Return the (x, y) coordinate for the center point of the cell that contains the specified text.  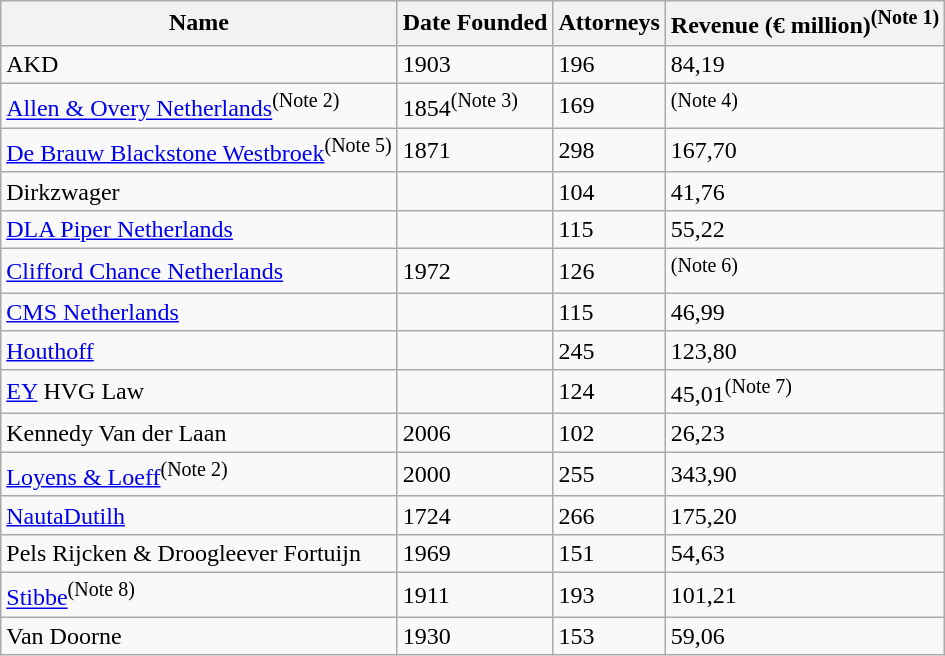
1911 (475, 596)
343,90 (804, 474)
26,23 (804, 433)
102 (609, 433)
Clifford Chance Netherlands (199, 272)
41,76 (804, 191)
167,70 (804, 150)
255 (609, 474)
151 (609, 554)
Attorneys (609, 24)
84,19 (804, 64)
Kennedy Van der Laan (199, 433)
(Note 4) (804, 106)
1903 (475, 64)
169 (609, 106)
124 (609, 392)
54,63 (804, 554)
NautaDutilh (199, 515)
101,21 (804, 596)
193 (609, 596)
266 (609, 515)
245 (609, 350)
104 (609, 191)
EY HVG Law (199, 392)
1969 (475, 554)
2000 (475, 474)
DLA Piper Netherlands (199, 230)
55,22 (804, 230)
1854(Note 3) (475, 106)
Van Doorne (199, 636)
46,99 (804, 312)
CMS Netherlands (199, 312)
De Brauw Blackstone Westbroek(Note 5) (199, 150)
Allen & Overy Netherlands(Note 2) (199, 106)
126 (609, 272)
1871 (475, 150)
Stibbe(Note 8) (199, 596)
298 (609, 150)
(Note 6) (804, 272)
59,06 (804, 636)
2006 (475, 433)
1930 (475, 636)
Dirkzwager (199, 191)
196 (609, 64)
Name (199, 24)
Loyens & Loeff(Note 2) (199, 474)
153 (609, 636)
123,80 (804, 350)
Houthoff (199, 350)
Pels Rijcken & Droogleever Fortuijn (199, 554)
45,01(Note 7) (804, 392)
Revenue (€ million)(Note 1) (804, 24)
Date Founded (475, 24)
AKD (199, 64)
1972 (475, 272)
1724 (475, 515)
175,20 (804, 515)
